Detect which cell encompasses the target text, then output its (x, y) center coordinate. 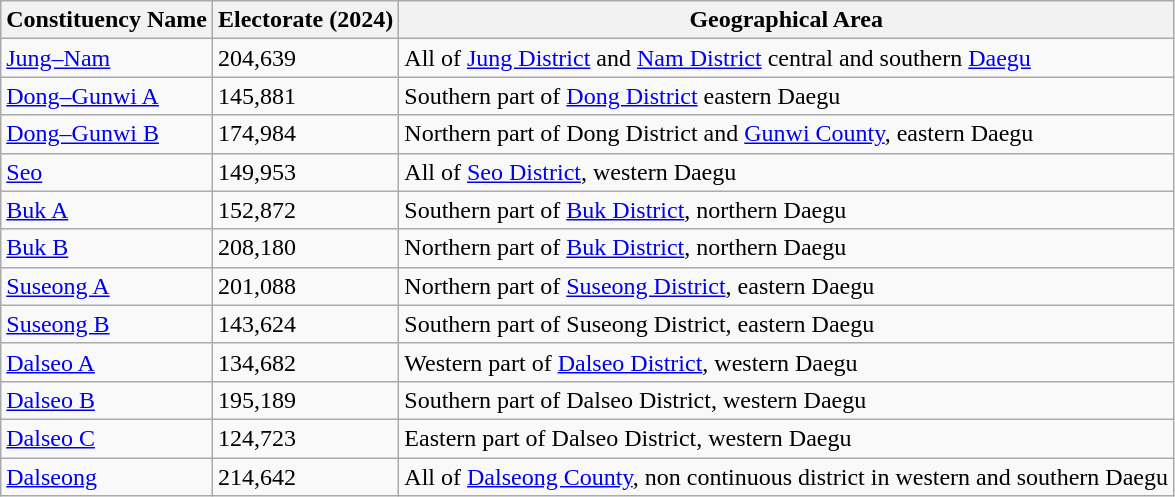
Southern part of Dalseo District, western Daegu (786, 400)
152,872 (305, 210)
134,682 (305, 362)
Northern part of Suseong District, eastern Daegu (786, 286)
201,088 (305, 286)
Electorate (2024) (305, 20)
Southern part of Suseong District, eastern Daegu (786, 324)
All of Seo District, western Daegu (786, 172)
Dalseo A (107, 362)
Jung–Nam (107, 58)
Seo (107, 172)
Buk B (107, 248)
204,639 (305, 58)
Southern part of Buk District, northern Daegu (786, 210)
143,624 (305, 324)
Southern part of Dong District eastern Daegu (786, 96)
208,180 (305, 248)
Northern part of Buk District, northern Daegu (786, 248)
Western part of Dalseo District, western Daegu (786, 362)
Suseong B (107, 324)
Geographical Area (786, 20)
Northern part of Dong District and Gunwi County, eastern Daegu (786, 134)
Constituency Name (107, 20)
Suseong A (107, 286)
Buk A (107, 210)
Dong–Gunwi B (107, 134)
214,642 (305, 477)
Dalseo B (107, 400)
145,881 (305, 96)
Dalseo C (107, 438)
All of Jung District and Nam District central and southern Daegu (786, 58)
195,189 (305, 400)
174,984 (305, 134)
All of Dalseong County, non continuous district in western and southern Daegu (786, 477)
Eastern part of Dalseo District, western Daegu (786, 438)
Dalseong (107, 477)
Dong–Gunwi A (107, 96)
149,953 (305, 172)
124,723 (305, 438)
